For the text-containing cell, return its midpoint in (X, Y) coordinate format. 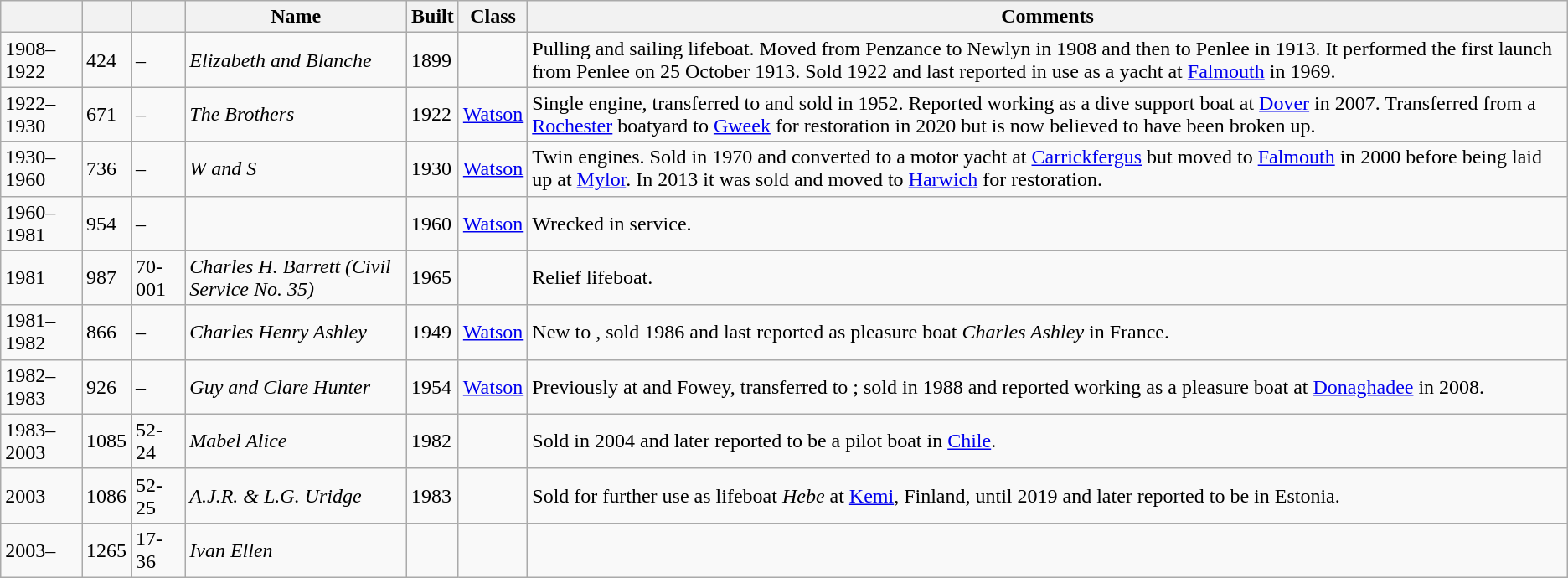
1922 (433, 114)
2003 (42, 496)
W and S (297, 169)
Previously at and Fowey, transferred to ; sold in 1988 and reported working as a pleasure boat at Donaghadee in 2008. (1047, 387)
Charles H. Barrett (Civil Service No. 35) (297, 278)
1930 (433, 169)
Name (297, 17)
424 (107, 60)
1922–1930 (42, 114)
Ivan Ellen (297, 550)
The Brothers (297, 114)
1981 (42, 278)
1930–1960 (42, 169)
Comments (1047, 17)
52-25 (158, 496)
Wrecked in service. (1047, 223)
1965 (433, 278)
926 (107, 387)
A.J.R. & L.G. Uridge (297, 496)
Guy and Clare Hunter (297, 387)
17-36 (158, 550)
1983–2003 (42, 441)
1983 (433, 496)
1908–1922 (42, 60)
Sold in 2004 and later reported to be a pilot boat in Chile. (1047, 441)
954 (107, 223)
52-24 (158, 441)
1085 (107, 441)
987 (107, 278)
New to , sold 1986 and last reported as pleasure boat Charles Ashley in France. (1047, 332)
1960–1981 (42, 223)
Mabel Alice (297, 441)
2003– (42, 550)
Sold for further use as lifeboat Hebe at Kemi, Finland, until 2019 and later reported to be in Estonia. (1047, 496)
Class (493, 17)
Charles Henry Ashley (297, 332)
1954 (433, 387)
1949 (433, 332)
1265 (107, 550)
736 (107, 169)
671 (107, 114)
1982 (433, 441)
1982–1983 (42, 387)
1086 (107, 496)
1981–1982 (42, 332)
866 (107, 332)
Elizabeth and Blanche (297, 60)
Relief lifeboat. (1047, 278)
Built (433, 17)
1960 (433, 223)
70-001 (158, 278)
1899 (433, 60)
